Find where the given text appears and provide that cell's center as (x, y) coordinate. 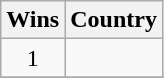
Wins (33, 20)
Country (114, 20)
1 (33, 58)
